Detect which cell encompasses the target text, then output its (x, y) center coordinate. 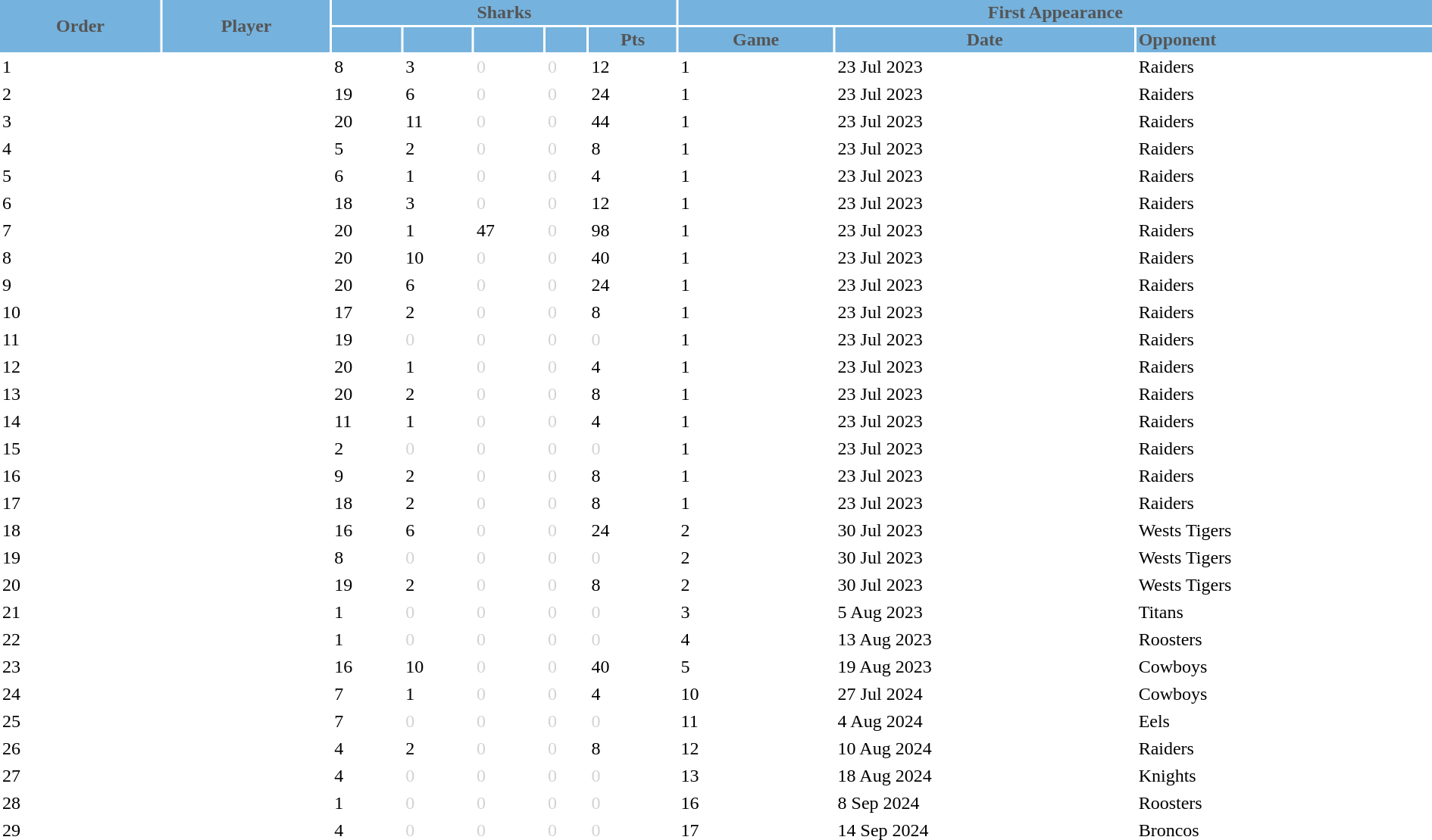
44 (632, 121)
First Appearance (1055, 12)
5 Aug 2023 (985, 612)
25 (80, 721)
Eels (1284, 721)
26 (80, 748)
Knights (1284, 776)
4 Aug 2024 (985, 721)
Player (246, 26)
Order (80, 26)
47 (509, 230)
28 (80, 803)
13 Aug 2023 (985, 639)
21 (80, 612)
14 (80, 421)
19 Aug 2023 (985, 667)
15 (80, 448)
18 Aug 2024 (985, 776)
27 Jul 2024 (985, 694)
10 Aug 2024 (985, 748)
22 (80, 639)
Sharks (504, 12)
Titans (1284, 612)
Opponent (1284, 39)
23 (80, 667)
Game (756, 39)
98 (632, 230)
Date (985, 39)
27 (80, 776)
8 Sep 2024 (985, 803)
Pts (632, 39)
